Return the [x, y] coordinate for the center point of the cell that contains the specified text.  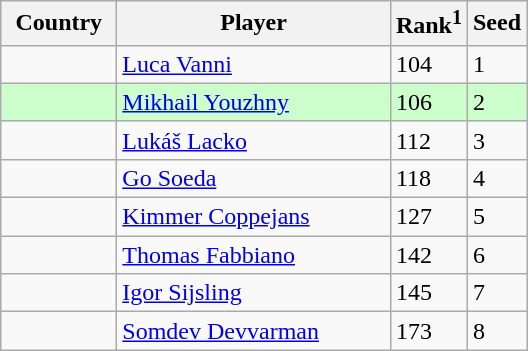
Luca Vanni [254, 64]
127 [428, 217]
Player [254, 24]
Lukáš Lacko [254, 140]
Kimmer Coppejans [254, 217]
Mikhail Youzhny [254, 102]
4 [496, 178]
106 [428, 102]
145 [428, 293]
3 [496, 140]
118 [428, 178]
8 [496, 331]
Go Soeda [254, 178]
Country [59, 24]
6 [496, 255]
173 [428, 331]
112 [428, 140]
2 [496, 102]
Rank1 [428, 24]
Seed [496, 24]
1 [496, 64]
7 [496, 293]
142 [428, 255]
104 [428, 64]
5 [496, 217]
Somdev Devvarman [254, 331]
Igor Sijsling [254, 293]
Thomas Fabbiano [254, 255]
